Pinpoint the cell where the given text exists, returning its [X, Y] midpoint coordinate. 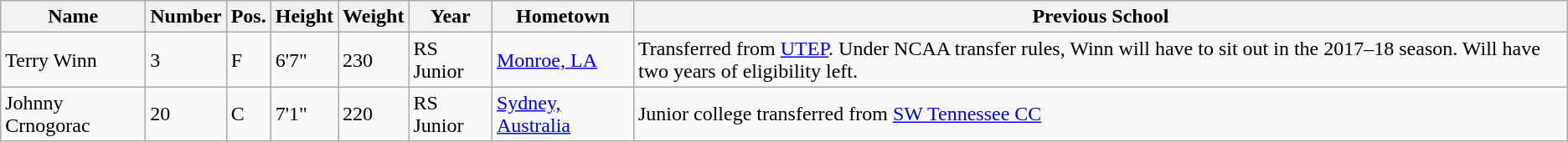
F [248, 60]
Height [304, 17]
Year [451, 17]
Johnny Crnogorac [74, 114]
Junior college transferred from SW Tennessee CC [1101, 114]
Transferred from UTEP. Under NCAA transfer rules, Winn will have to sit out in the 2017–18 season. Will have two years of eligibility left. [1101, 60]
220 [374, 114]
Hometown [563, 17]
3 [186, 60]
20 [186, 114]
7'1" [304, 114]
Monroe, LA [563, 60]
Previous School [1101, 17]
Number [186, 17]
Weight [374, 17]
230 [374, 60]
Sydney, Australia [563, 114]
Pos. [248, 17]
6'7" [304, 60]
Name [74, 17]
C [248, 114]
Terry Winn [74, 60]
